Provide the [x, y] coordinate of the cell's center where the given text is located.  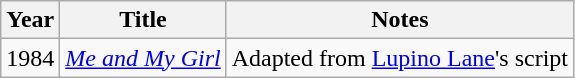
Year [30, 20]
1984 [30, 58]
Notes [400, 20]
Adapted from Lupino Lane's script [400, 58]
Me and My Girl [143, 58]
Title [143, 20]
